Extract the (x, y) coordinate from the center of the cell holding the provided text.  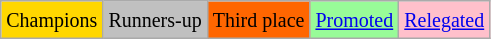
Relegated (444, 20)
Promoted (354, 20)
Runners-up (155, 20)
Third place (258, 20)
Champions (52, 20)
